Provide the [X, Y] coordinate of the cell's center where the given text is located.  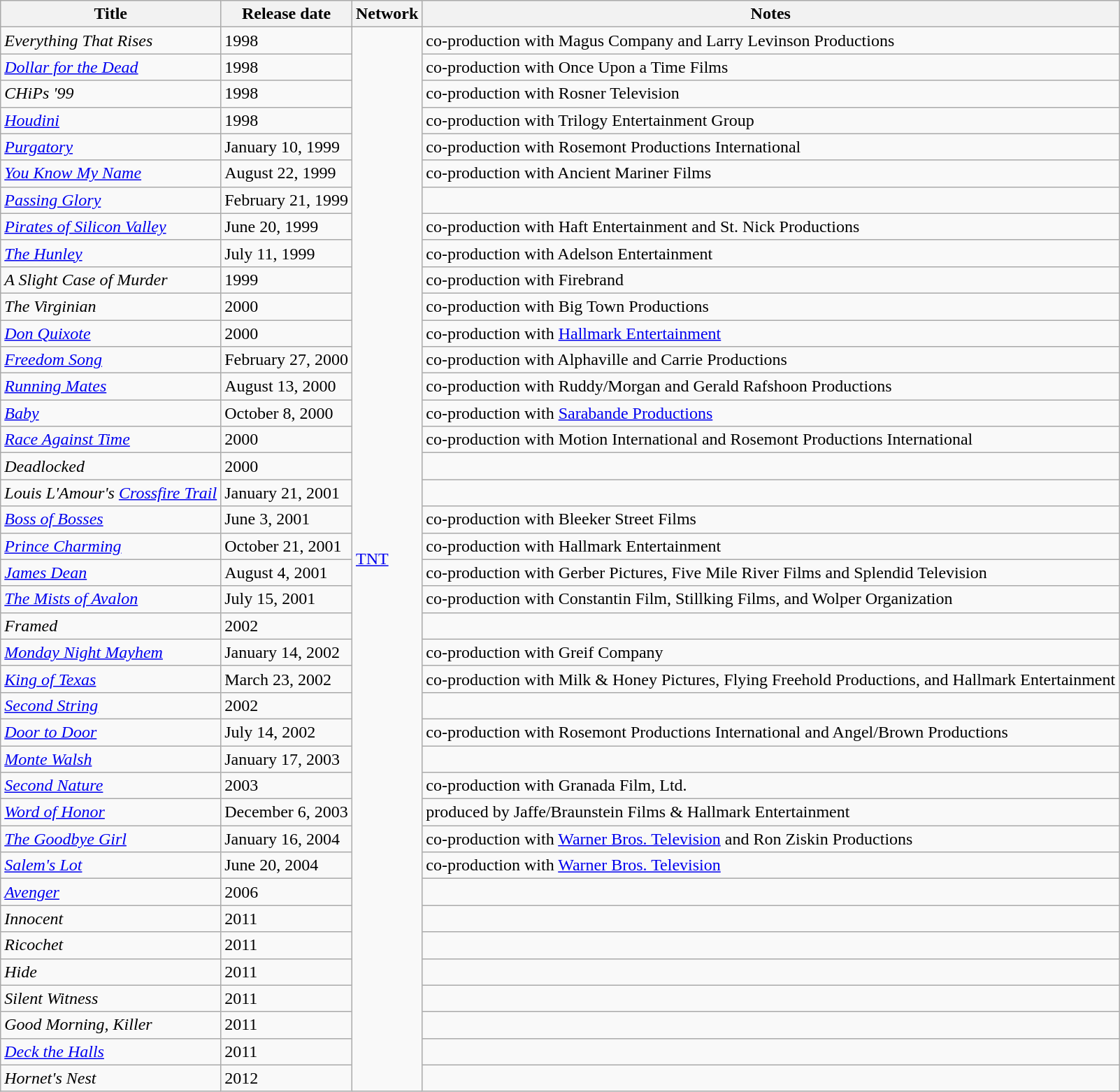
co-production with Alphaville and Carrie Productions [770, 360]
June 20, 2004 [287, 865]
1999 [287, 280]
co-production with Rosner Television [770, 94]
Freedom Song [110, 360]
James Dean [110, 573]
CHiPs '99 [110, 94]
Release date [287, 14]
August 22, 1999 [287, 173]
Word of Honor [110, 812]
2012 [287, 1078]
co-production with Adelson Entertainment [770, 253]
co-production with Motion International and Rosemont Productions International [770, 440]
Pirates of Silicon Valley [110, 227]
June 3, 2001 [287, 519]
Door to Door [110, 732]
Dollar for the Dead [110, 67]
Hide [110, 972]
Running Mates [110, 387]
Deadlocked [110, 466]
Ricochet [110, 945]
Louis L'Amour's Crossfire Trail [110, 493]
co-production with Granada Film, Ltd. [770, 786]
A Slight Case of Murder [110, 280]
Passing Glory [110, 200]
co-production with Trilogy Entertainment Group [770, 120]
October 21, 2001 [287, 546]
Monte Walsh [110, 759]
co-production with Sarabande Productions [770, 413]
Purgatory [110, 147]
February 21, 1999 [287, 200]
Network [387, 14]
co-production with Gerber Pictures, Five Mile River Films and Splendid Television [770, 573]
Houdini [110, 120]
July 14, 2002 [287, 732]
January 14, 2002 [287, 652]
Second Nature [110, 786]
2006 [287, 892]
January 16, 2004 [287, 839]
Avenger [110, 892]
Innocent [110, 919]
Boss of Bosses [110, 519]
July 15, 2001 [287, 599]
You Know My Name [110, 173]
Monday Night Mayhem [110, 652]
January 21, 2001 [287, 493]
co-production with Firebrand [770, 280]
Race Against Time [110, 440]
King of Texas [110, 679]
January 10, 1999 [287, 147]
Everything That Rises [110, 41]
Good Morning, Killer [110, 1025]
The Goodbye Girl [110, 839]
Framed [110, 626]
Notes [770, 14]
co-production with Ruddy/Morgan and Gerald Rafshoon Productions [770, 387]
2003 [287, 786]
co-production with Rosemont Productions International [770, 147]
August 13, 2000 [287, 387]
co-production with Constantin Film, Stillking Films, and Wolper Organization [770, 599]
March 23, 2002 [287, 679]
Baby [110, 413]
co-production with Haft Entertainment and St. Nick Productions [770, 227]
produced by Jaffe/Braunstein Films & Hallmark Entertainment [770, 812]
The Mists of Avalon [110, 599]
co-production with Milk & Honey Pictures, Flying Freehold Productions, and Hallmark Entertainment [770, 679]
Hornet's Nest [110, 1078]
June 20, 1999 [287, 227]
co-production with Ancient Mariner Films [770, 173]
January 17, 2003 [287, 759]
co-production with Big Town Productions [770, 306]
Don Quixote [110, 333]
Prince Charming [110, 546]
The Hunley [110, 253]
co-production with Bleeker Street Films [770, 519]
co-production with Once Upon a Time Films [770, 67]
co-production with Magus Company and Larry Levinson Productions [770, 41]
co-production with Warner Bros. Television and Ron Ziskin Productions [770, 839]
co-production with Greif Company [770, 652]
Salem's Lot [110, 865]
Silent Witness [110, 998]
Second String [110, 705]
August 4, 2001 [287, 573]
Deck the Halls [110, 1051]
December 6, 2003 [287, 812]
October 8, 2000 [287, 413]
co-production with Warner Bros. Television [770, 865]
The Virginian [110, 306]
co-production with Rosemont Productions International and Angel/Brown Productions [770, 732]
TNT [387, 559]
Title [110, 14]
February 27, 2000 [287, 360]
July 11, 1999 [287, 253]
